Detect which cell encompasses the target text, then output its [X, Y] center coordinate. 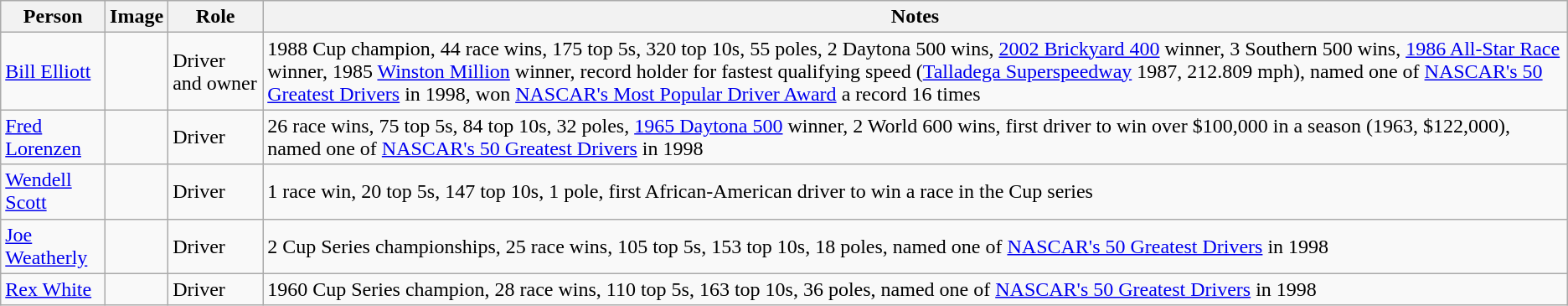
Joe Weatherly [54, 246]
Bill Elliott [54, 71]
Role [216, 17]
Rex White [54, 289]
2 Cup Series championships, 25 race wins, 105 top 5s, 153 top 10s, 18 poles, named one of NASCAR's 50 Greatest Drivers in 1998 [916, 246]
1960 Cup Series champion, 28 race wins, 110 top 5s, 163 top 10s, 36 poles, named one of NASCAR's 50 Greatest Drivers in 1998 [916, 289]
Person [54, 17]
Wendell Scott [54, 191]
Image [137, 17]
Driver and owner [216, 71]
Notes [916, 17]
Fred Lorenzen [54, 137]
1 race win, 20 top 5s, 147 top 10s, 1 pole, first African-American driver to win a race in the Cup series [916, 191]
